For the text-containing cell, return its midpoint in [X, Y] coordinate format. 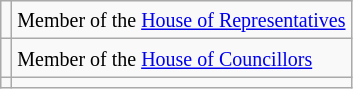
Member of the House of Councillors [182, 58]
Member of the House of Representatives [182, 20]
